From the cell containing the given text, extract its center point as [x, y] coordinate. 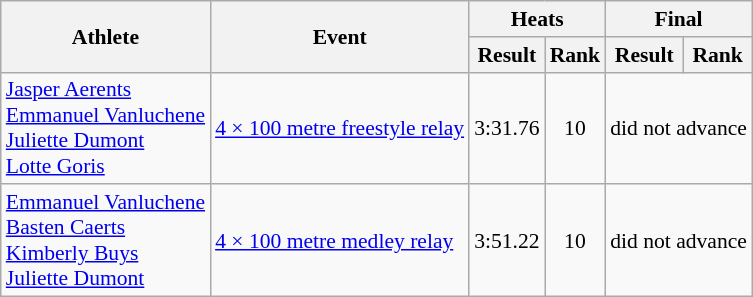
Emmanuel VanlucheneBasten CaertsKimberly BuysJuliette Dumont [106, 241]
3:31.76 [506, 128]
Event [340, 36]
Heats [537, 19]
Jasper AerentsEmmanuel VanlucheneJuliette DumontLotte Goris [106, 128]
4 × 100 metre medley relay [340, 241]
Athlete [106, 36]
4 × 100 metre freestyle relay [340, 128]
3:51.22 [506, 241]
Final [678, 19]
